Capture the cell that displays the provided text and extract its (x, y) central coordinate. 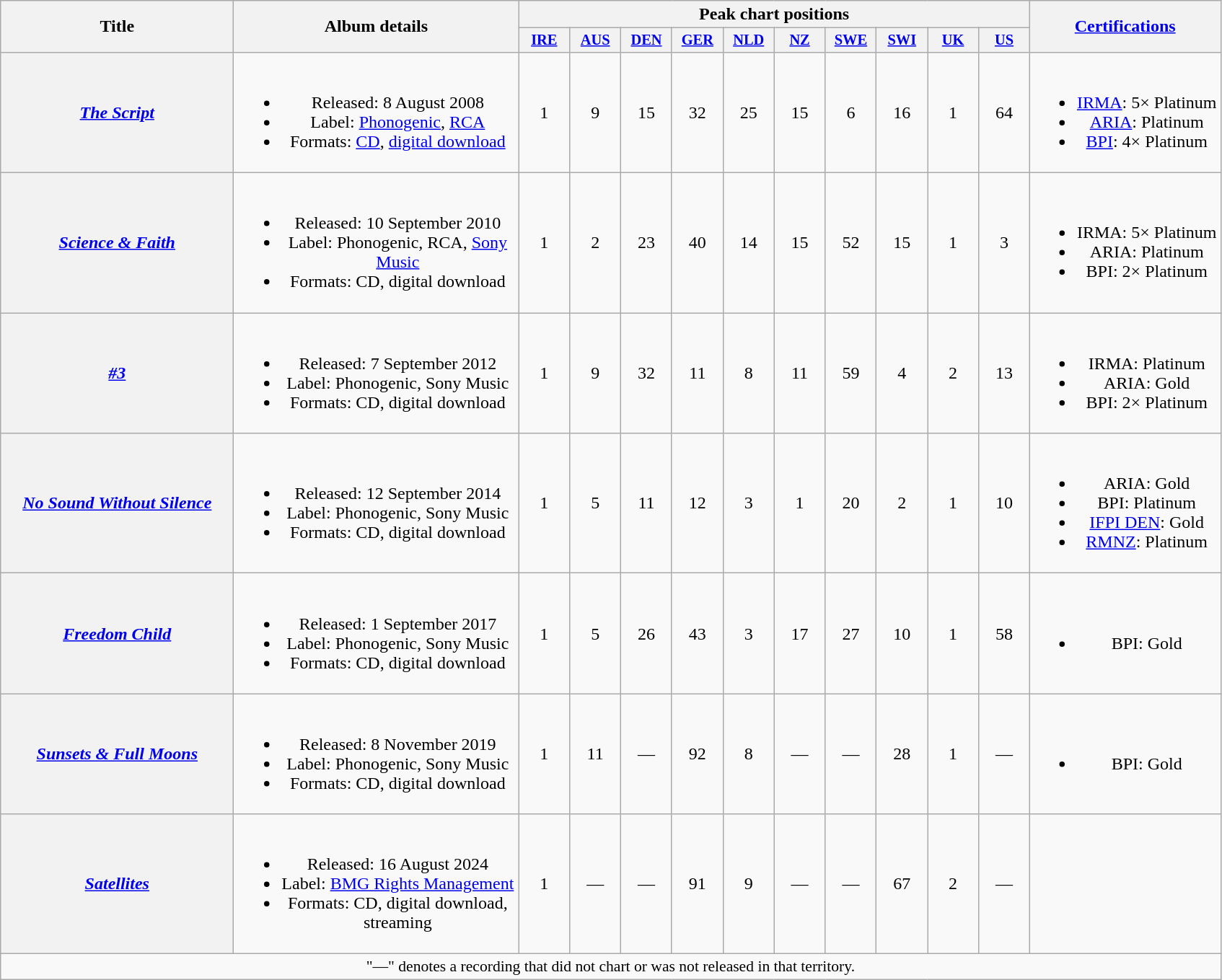
UK (954, 40)
67 (902, 884)
GER (697, 40)
SWI (902, 40)
DEN (646, 40)
IRMA: 5× PlatinumARIA: PlatinumBPI: 2× Platinum (1125, 243)
27 (851, 633)
64 (1004, 112)
NLD (749, 40)
SWE (851, 40)
Science & Faith (117, 243)
IRE (544, 40)
16 (902, 112)
12 (697, 503)
Released: 12 September 2014Label: Phonogenic, Sony MusicFormats: CD, digital download (377, 503)
Freedom Child (117, 633)
Released: 1 September 2017Label: Phonogenic, Sony MusicFormats: CD, digital download (377, 633)
52 (851, 243)
NZ (799, 40)
Released: 10 September 2010Label: Phonogenic, RCA, Sony MusicFormats: CD, digital download (377, 243)
Sunsets & Full Moons (117, 754)
Released: 16 August 2024Label: BMG Rights ManagementFormats: CD, digital download, streaming (377, 884)
ARIA: GoldBPI: PlatinumIFPI DEN: GoldRMNZ: Platinum (1125, 503)
26 (646, 633)
Title (117, 27)
23 (646, 243)
91 (697, 884)
17 (799, 633)
Satellites (117, 884)
20 (851, 503)
4 (902, 374)
IRMA: 5× PlatinumARIA: PlatinumBPI: 4× Platinum (1125, 112)
Peak chart positions (775, 14)
40 (697, 243)
Released: 8 August 2008Label: Phonogenic, RCAFormats: CD, digital download (377, 112)
92 (697, 754)
Album details (377, 27)
14 (749, 243)
28 (902, 754)
IRMA: PlatinumARIA: GoldBPI: 2× Platinum (1125, 374)
43 (697, 633)
58 (1004, 633)
The Script (117, 112)
#3 (117, 374)
6 (851, 112)
Certifications (1125, 27)
Released: 7 September 2012Label: Phonogenic, Sony MusicFormats: CD, digital download (377, 374)
AUS (596, 40)
Released: 8 November 2019Label: Phonogenic, Sony MusicFormats: CD, digital download (377, 754)
"—" denotes a recording that did not chart or was not released in that territory. (610, 967)
US (1004, 40)
No Sound Without Silence (117, 503)
13 (1004, 374)
25 (749, 112)
59 (851, 374)
